Extract the [X, Y] coordinate from the center of the cell holding the provided text.  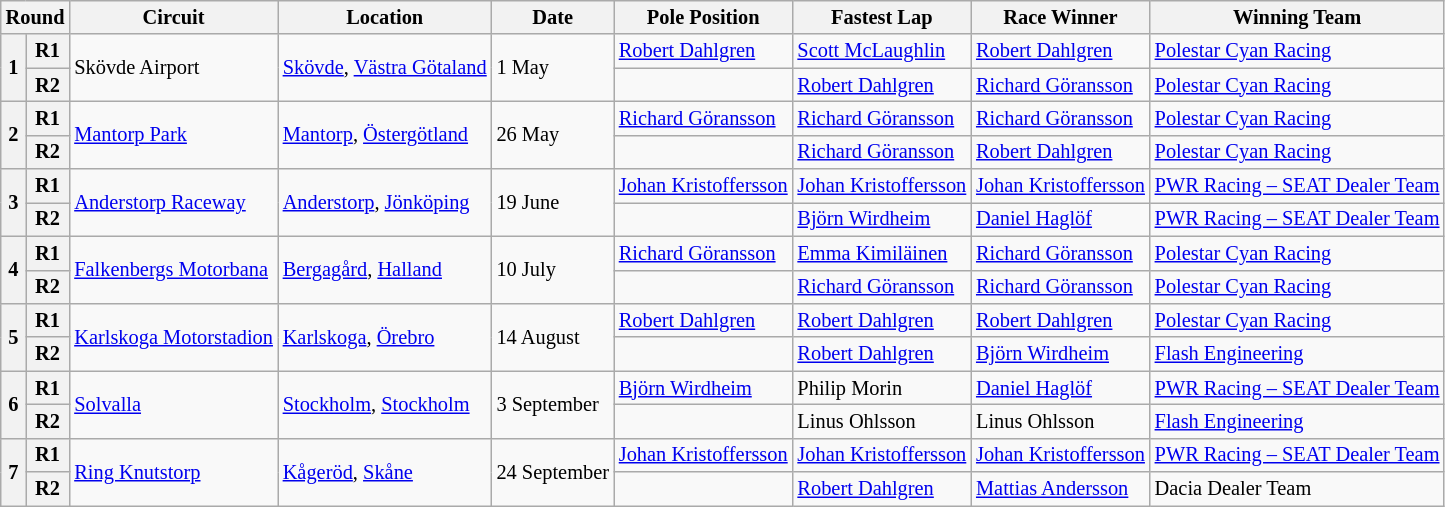
Fastest Lap [882, 17]
Karlskoga Motorstadion [173, 336]
Ring Knutstorp [173, 472]
Bergagård, Halland [385, 270]
26 May [553, 134]
3 September [553, 404]
5 [14, 336]
Emma Kimiläinen [882, 253]
Anderstorp, Jönköping [385, 202]
Mattias Andersson [1060, 489]
4 [14, 270]
Winning Team [1298, 17]
Round [36, 17]
Falkenbergs Motorbana [173, 270]
Pole Position [704, 17]
1 [14, 68]
Dacia Dealer Team [1298, 489]
1 May [553, 68]
Karlskoga, Örebro [385, 336]
Race Winner [1060, 17]
Philip Morin [882, 388]
6 [14, 404]
Skövde, Västra Götaland [385, 68]
Stockholm, Stockholm [385, 404]
Location [385, 17]
Mantorp Park [173, 134]
Skövde Airport [173, 68]
Mantorp, Östergötland [385, 134]
3 [14, 202]
19 June [553, 202]
Circuit [173, 17]
7 [14, 472]
2 [14, 134]
10 July [553, 270]
Kågeröd, Skåne [385, 472]
Solvalla [173, 404]
Anderstorp Raceway [173, 202]
24 September [553, 472]
14 August [553, 336]
Scott McLaughlin [882, 51]
Date [553, 17]
